Return the [x, y] coordinate for the center point of the cell that contains the specified text.  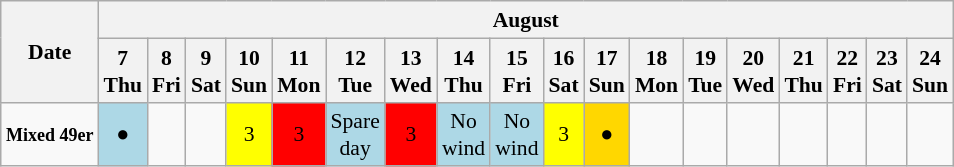
Spareday [356, 134]
August [526, 20]
13Wed [411, 70]
19Tue [705, 70]
11Mon [298, 70]
17Sun [607, 70]
18Mon [656, 70]
8Fri [166, 70]
22Fri [848, 70]
10Sun [249, 70]
7Thu [122, 70]
14Thu [464, 70]
12Tue [356, 70]
15Fri [516, 70]
23Sat [887, 70]
9Sat [206, 70]
16Sat [564, 70]
21Thu [804, 70]
20Wed [753, 70]
24Sun [930, 70]
Date [50, 52]
Mixed 49er [50, 134]
